Extract the (x, y) coordinate from the center of the cell holding the provided text.  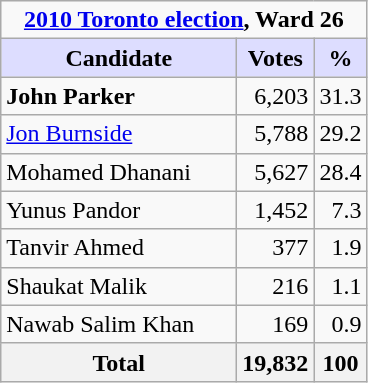
6,203 (276, 96)
7.3 (340, 210)
5,627 (276, 172)
19,832 (276, 362)
Total (119, 362)
Tanvir Ahmed (119, 248)
100 (340, 362)
29.2 (340, 134)
1.9 (340, 248)
1,452 (276, 210)
5,788 (276, 134)
Shaukat Malik (119, 286)
Votes (276, 58)
Nawab Salim Khan (119, 324)
31.3 (340, 96)
John Parker (119, 96)
Yunus Pandor (119, 210)
% (340, 58)
2010 Toronto election, Ward 26 (184, 20)
1.1 (340, 286)
216 (276, 286)
Jon Burnside (119, 134)
Mohamed Dhanani (119, 172)
0.9 (340, 324)
28.4 (340, 172)
377 (276, 248)
169 (276, 324)
Candidate (119, 58)
